Search for the cell housing the specified text and yield its (X, Y) center coordinate. 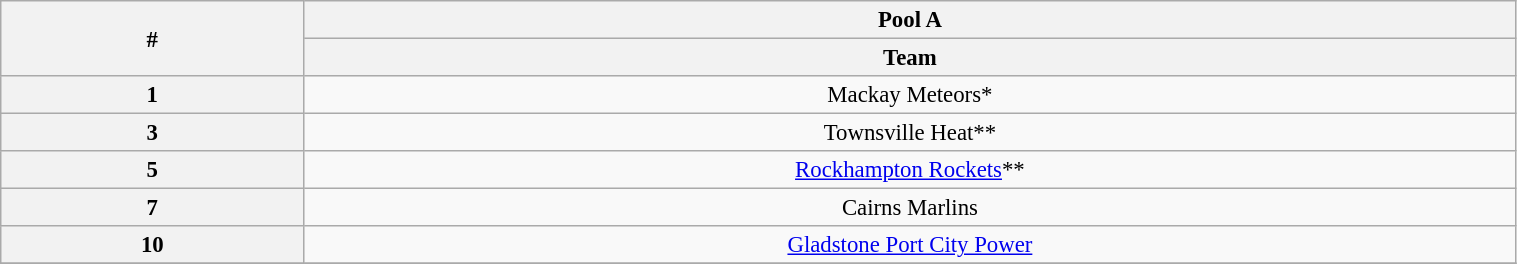
Townsville Heat** (910, 133)
Pool A (910, 20)
# (152, 38)
Team (910, 58)
1 (152, 95)
Mackay Meteors* (910, 95)
3 (152, 133)
Gladstone Port City Power (910, 245)
5 (152, 170)
Cairns Marlins (910, 208)
10 (152, 245)
Rockhampton Rockets** (910, 170)
7 (152, 208)
